Pinpoint the cell where the given text exists, returning its [x, y] midpoint coordinate. 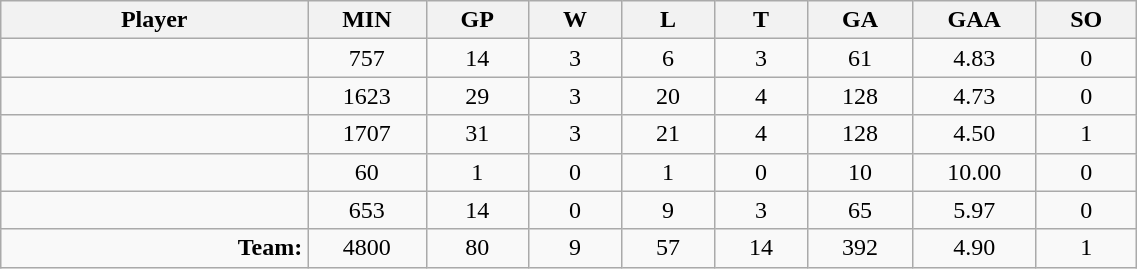
21 [668, 134]
GAA [974, 20]
10.00 [974, 172]
1707 [367, 134]
60 [367, 172]
GA [860, 20]
10 [860, 172]
T [762, 20]
Player [154, 20]
4.73 [974, 96]
57 [668, 248]
6 [668, 58]
4.83 [974, 58]
MIN [367, 20]
W [574, 20]
29 [477, 96]
SO [1086, 20]
65 [860, 210]
61 [860, 58]
GP [477, 20]
4.50 [974, 134]
653 [367, 210]
1623 [367, 96]
5.97 [974, 210]
Team: [154, 248]
31 [477, 134]
4.90 [974, 248]
4800 [367, 248]
757 [367, 58]
392 [860, 248]
L [668, 20]
20 [668, 96]
80 [477, 248]
